Capture the cell that displays the provided text and extract its (X, Y) central coordinate. 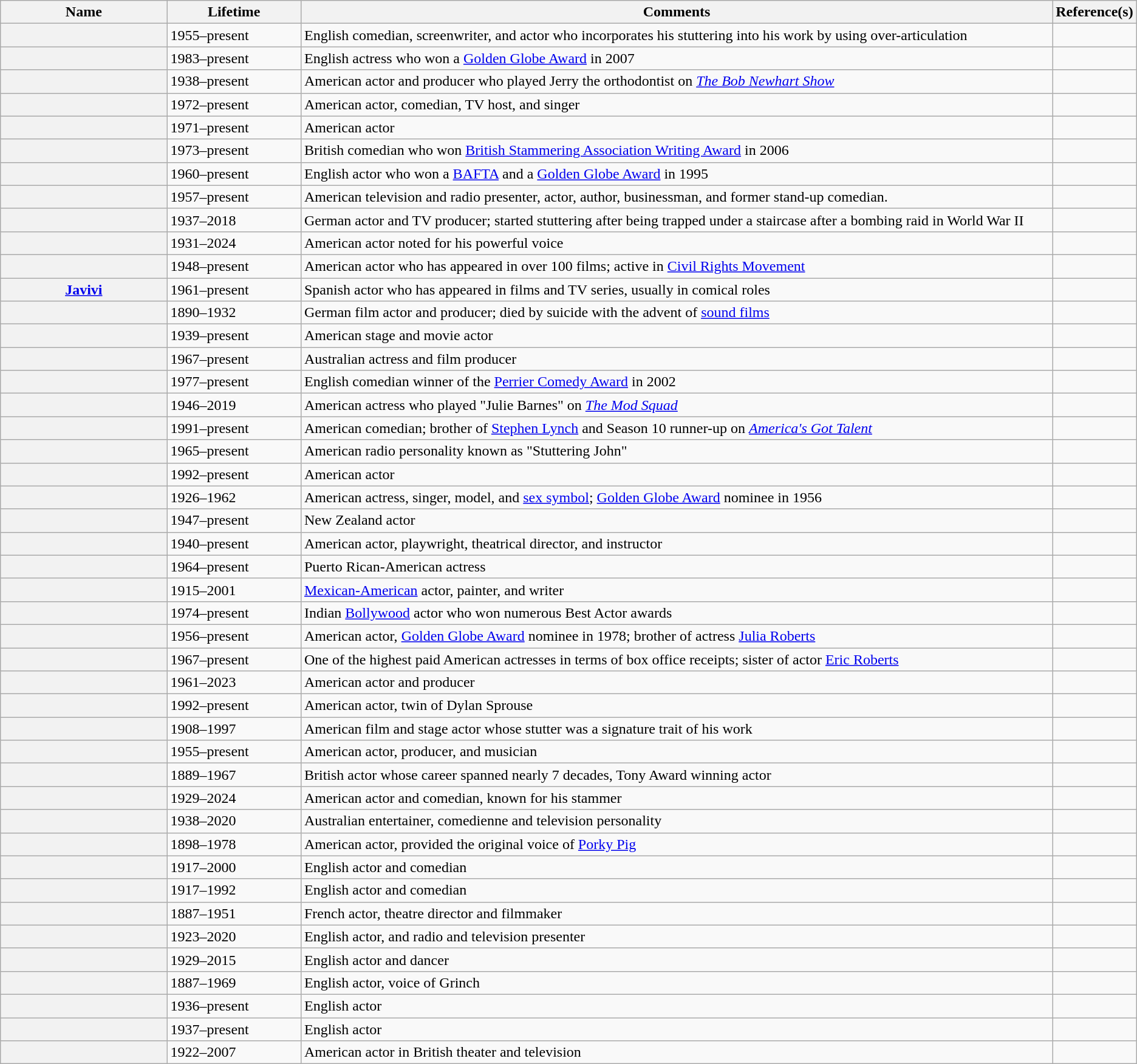
American actor, Golden Globe Award nominee in 1978; brother of actress Julia Roberts (677, 636)
1946–2019 (234, 405)
British comedian who won British Stammering Association Writing Award in 2006 (677, 151)
Spanish actor who has appeared in films and TV series, usually in comical roles (677, 290)
1971–present (234, 128)
American actor and producer (677, 683)
Comments (677, 12)
1917–1992 (234, 890)
American actress who played "Julie Barnes" on The Mod Squad (677, 405)
Indian Bollywood actor who won numerous Best Actor awards (677, 613)
American actor noted for his powerful voice (677, 243)
1948–present (234, 266)
English actress who won a Golden Globe Award in 2007 (677, 58)
American film and stage actor whose stutter was a signature trait of his work (677, 729)
1922–2007 (234, 1052)
1956–present (234, 636)
1960–present (234, 174)
Mexican-American actor, painter, and writer (677, 590)
American actor, comedian, TV host, and singer (677, 104)
American actress, singer, model, and sex symbol; Golden Globe Award nominee in 1956 (677, 497)
American actor, playwright, theatrical director, and instructor (677, 544)
American actor in British theater and television (677, 1052)
1929–2024 (234, 798)
New Zealand actor (677, 520)
1931–2024 (234, 243)
1926–1962 (234, 497)
Name (84, 12)
English actor, voice of Grinch (677, 983)
Australian entertainer, comedienne and television personality (677, 821)
1908–1997 (234, 729)
1961–2023 (234, 683)
American actor, twin of Dylan Sprouse (677, 706)
1964–present (234, 567)
English actor and dancer (677, 960)
American actor, producer, and musician (677, 752)
German actor and TV producer; started stuttering after being trapped under a staircase after a bombing raid in World War II (677, 220)
1947–present (234, 520)
1915–2001 (234, 590)
English actor, and radio and television presenter (677, 936)
1938–present (234, 81)
1939–present (234, 336)
1887–1951 (234, 913)
1898–1978 (234, 844)
American television and radio presenter, actor, author, businessman, and former stand-up comedian. (677, 197)
British actor whose career spanned nearly 7 decades, Tony Award winning actor (677, 775)
1972–present (234, 104)
1889–1967 (234, 775)
1977–present (234, 382)
American stage and movie actor (677, 336)
Lifetime (234, 12)
American radio personality known as "Stuttering John" (677, 451)
French actor, theatre director and filmmaker (677, 913)
American actor who has appeared in over 100 films; active in Civil Rights Movement (677, 266)
American actor and comedian, known for his stammer (677, 798)
1923–2020 (234, 936)
1937–2018 (234, 220)
1991–present (234, 428)
1974–present (234, 613)
One of the highest paid American actresses in terms of box office receipts; sister of actor Eric Roberts (677, 659)
English comedian, screenwriter, and actor who incorporates his stuttering into his work by using over-articulation (677, 35)
1936–present (234, 1006)
German film actor and producer; died by suicide with the advent of sound films (677, 313)
1887–1969 (234, 983)
1938–2020 (234, 821)
1937–present (234, 1029)
Puerto Rican-American actress (677, 567)
American actor and producer who played Jerry the orthodontist on The Bob Newhart Show (677, 81)
1973–present (234, 151)
1917–2000 (234, 867)
American actor, provided the original voice of Porky Pig (677, 844)
English comedian winner of the Perrier Comedy Award in 2002 (677, 382)
1961–present (234, 290)
1965–present (234, 451)
Javivi (84, 290)
1890–1932 (234, 313)
Reference(s) (1094, 12)
American comedian; brother of Stephen Lynch and Season 10 runner-up on America's Got Talent (677, 428)
1957–present (234, 197)
Australian actress and film producer (677, 359)
English actor who won a BAFTA and a Golden Globe Award in 1995 (677, 174)
1983–present (234, 58)
1929–2015 (234, 960)
1940–present (234, 544)
